Identify which cell holds the provided text, then report its [x, y] central coordinate. 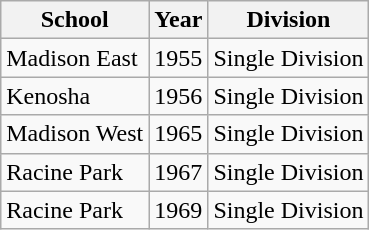
1955 [178, 58]
Kenosha [75, 96]
Year [178, 20]
1967 [178, 172]
School [75, 20]
1956 [178, 96]
Madison East [75, 58]
1965 [178, 134]
Madison West [75, 134]
Division [288, 20]
1969 [178, 210]
